Return the (x, y) coordinate for the center point of the cell that contains the specified text.  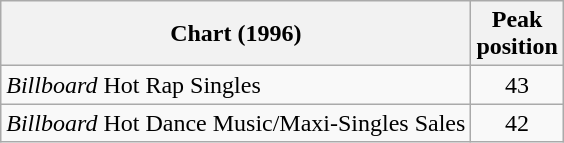
Peakposition (517, 34)
Billboard Hot Rap Singles (236, 85)
42 (517, 123)
Billboard Hot Dance Music/Maxi-Singles Sales (236, 123)
43 (517, 85)
Chart (1996) (236, 34)
